Pinpoint the cell where the given text exists, returning its [x, y] midpoint coordinate. 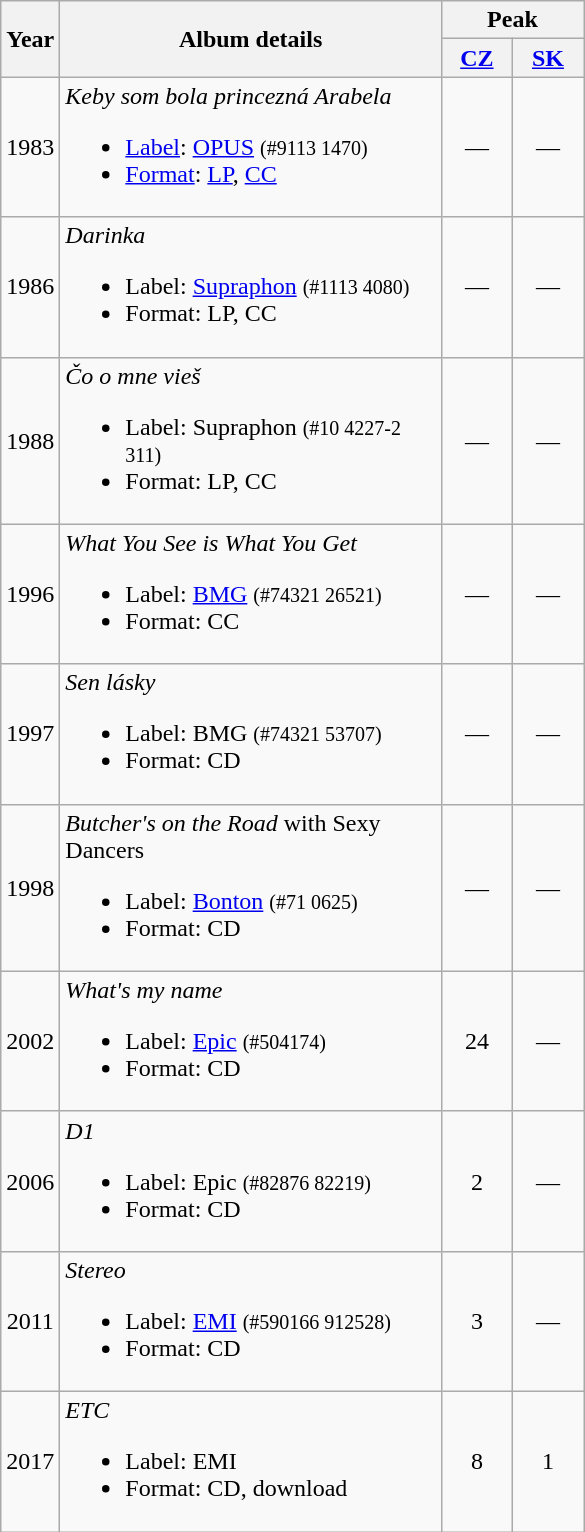
SK [548, 58]
1996 [30, 594]
Butcher's on the Road with Sexy DancersLabel: Bonton (#71 0625)Format: CD [251, 888]
2017 [30, 1461]
D1Label: Epic (#82876 82219)Format: CD [251, 1181]
CZ [476, 58]
Keby som bola princezná ArabelaLabel: OPUS (#9113 1470)Format: LP, CC [251, 147]
1997 [30, 734]
Album details [251, 39]
Peak [512, 20]
StereoLabel: EMI (#590166 912528)Format: CD [251, 1321]
Čo o mne viešLabel: Supraphon (#10 4227-2 311)Format: LP, CC [251, 440]
What You See is What You GetLabel: BMG (#74321 26521)Format: CC [251, 594]
2 [476, 1181]
Year [30, 39]
Sen láskyLabel: BMG (#74321 53707)Format: CD [251, 734]
3 [476, 1321]
2006 [30, 1181]
1998 [30, 888]
8 [476, 1461]
2002 [30, 1041]
1983 [30, 147]
DarinkaLabel: Supraphon (#1113 4080)Format: LP, CC [251, 287]
1 [548, 1461]
2011 [30, 1321]
What's my nameLabel: Epic (#504174)Format: CD [251, 1041]
1988 [30, 440]
24 [476, 1041]
1986 [30, 287]
ETCLabel: EMIFormat: CD, download [251, 1461]
